Locate the cell with the specified text and output its [X, Y] center coordinate. 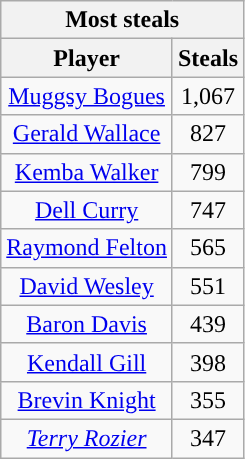
Brevin Knight [87, 400]
Steals [208, 58]
398 [208, 362]
799 [208, 172]
347 [208, 438]
827 [208, 134]
565 [208, 248]
David Wesley [87, 286]
747 [208, 210]
Kendall Gill [87, 362]
Raymond Felton [87, 248]
Player [87, 58]
355 [208, 400]
Baron Davis [87, 324]
Most steals [122, 20]
439 [208, 324]
Dell Curry [87, 210]
Gerald Wallace [87, 134]
1,067 [208, 96]
Muggsy Bogues [87, 96]
Kemba Walker [87, 172]
Terry Rozier [87, 438]
551 [208, 286]
